Search for the cell housing the specified text and yield its (x, y) center coordinate. 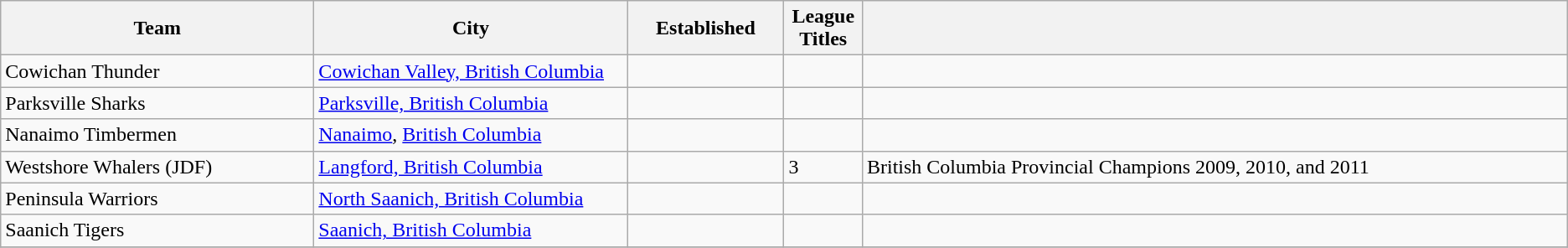
Cowichan Thunder (157, 71)
North Saanich, British Columbia (471, 199)
Peninsula Warriors (157, 199)
Westshore Whalers (JDF) (157, 167)
Established (705, 28)
3 (823, 167)
Parksville Sharks (157, 103)
League Titles (823, 28)
Nanaimo, British Columbia (471, 135)
Team (157, 28)
Cowichan Valley, British Columbia (471, 71)
Saanich, British Columbia (471, 230)
Saanich Tigers (157, 230)
Nanaimo Timbermen (157, 135)
City (471, 28)
Langford, British Columbia (471, 167)
British Columbia Provincial Champions 2009, 2010, and 2011 (1215, 167)
Parksville, British Columbia (471, 103)
